Detect which cell encompasses the target text, then output its [X, Y] center coordinate. 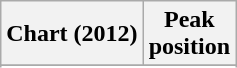
Peakposition [189, 34]
Chart (2012) [72, 34]
